For the text-containing cell, return its midpoint in (X, Y) coordinate format. 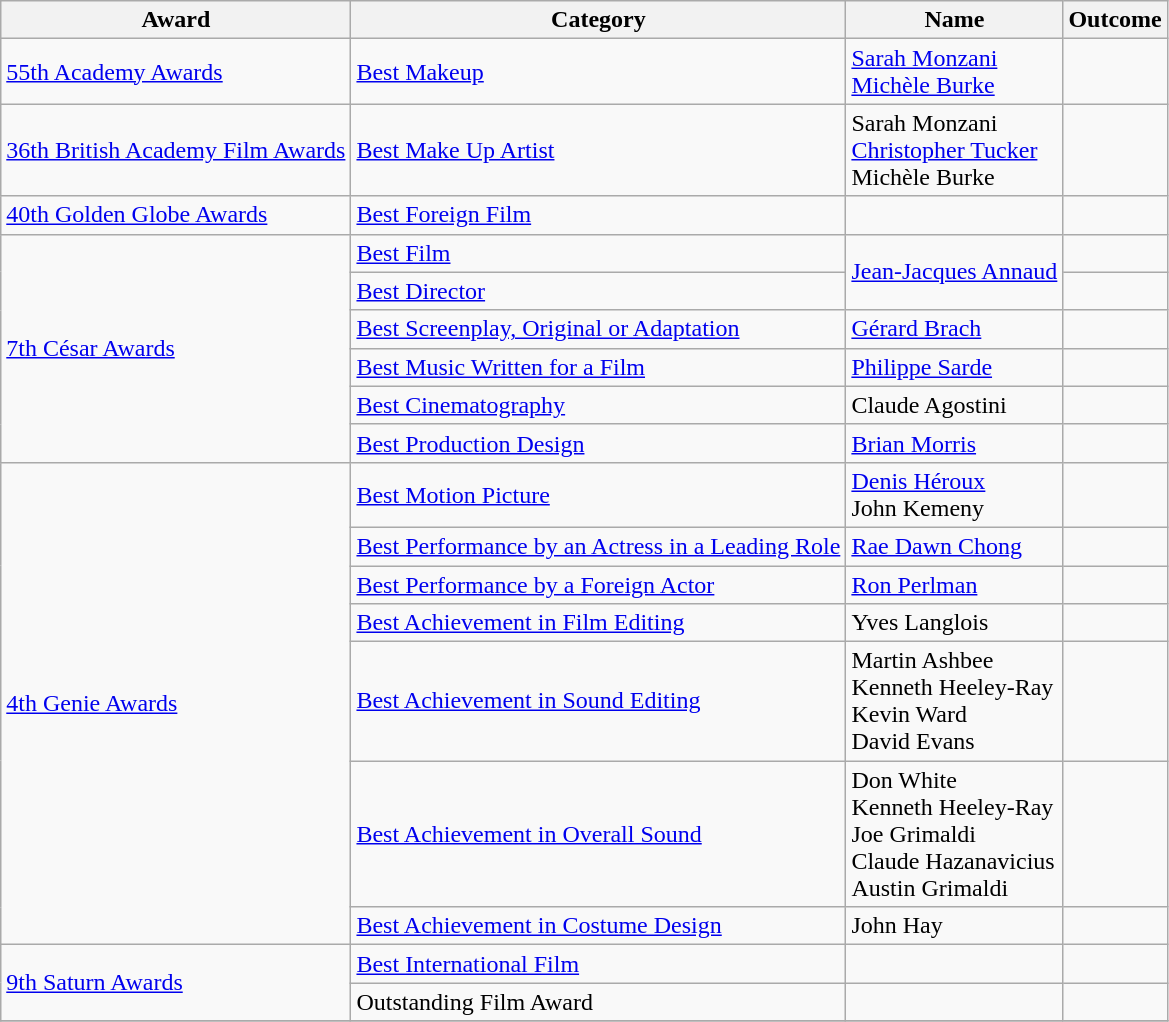
Brian Morris (954, 443)
Best Foreign Film (598, 215)
Don WhiteKenneth Heeley-RayJoe GrimaldiClaude HazanaviciusAustin Grimaldi (954, 834)
Jean-Jacques Annaud (954, 272)
John Hay (954, 926)
Denis HérouxJohn Kemeny (954, 494)
Best Performance by an Actress in a Leading Role (598, 546)
Philippe Sarde (954, 367)
Claude Agostini (954, 405)
Yves Langlois (954, 623)
Name (954, 20)
Best Film (598, 253)
9th Saturn Awards (176, 983)
Best Music Written for a Film (598, 367)
55th Academy Awards (176, 72)
Best Achievement in Overall Sound (598, 834)
40th Golden Globe Awards (176, 215)
Outstanding Film Award (598, 1002)
Best Cinematography (598, 405)
Best Motion Picture (598, 494)
Best Production Design (598, 443)
7th César Awards (176, 348)
Best Performance by a Foreign Actor (598, 585)
Best Screenplay, Original or Adaptation (598, 329)
Sarah MonzaniChristopher TuckerMichèle Burke (954, 150)
Best Achievement in Costume Design (598, 926)
Award (176, 20)
Rae Dawn Chong (954, 546)
Best International Film (598, 964)
Best Director (598, 291)
Sarah MonzaniMichèle Burke (954, 72)
Best Achievement in Sound Editing (598, 702)
Martin AshbeeKenneth Heeley-RayKevin WardDavid Evans (954, 702)
Outcome (1115, 20)
36th British Academy Film Awards (176, 150)
Ron Perlman (954, 585)
Best Makeup (598, 72)
Category (598, 20)
Best Achievement in Film Editing (598, 623)
Gérard Brach (954, 329)
4th Genie Awards (176, 703)
Best Make Up Artist (598, 150)
